Pinpoint the cell where the given text exists, returning its (X, Y) midpoint coordinate. 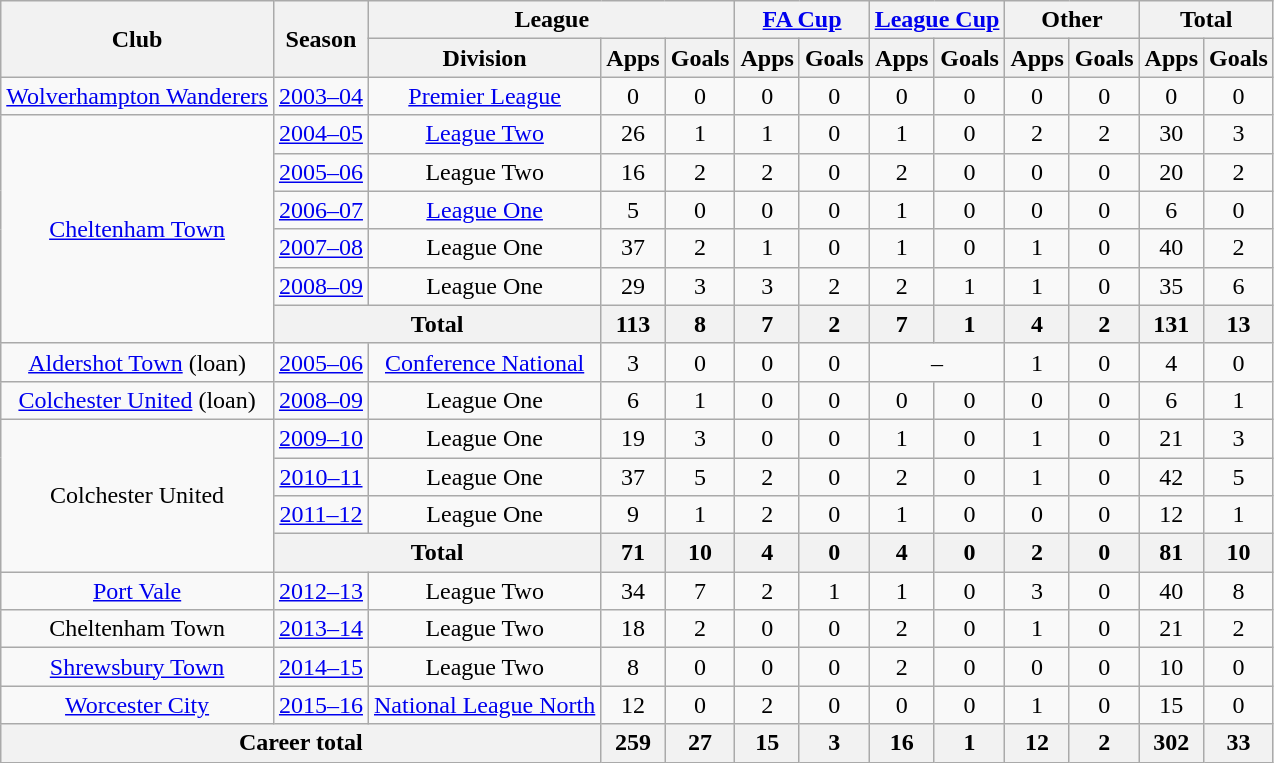
19 (633, 438)
Wolverhampton Wanderers (138, 96)
2010–11 (320, 477)
81 (1171, 553)
18 (633, 629)
2006–07 (320, 210)
9 (633, 515)
2004–05 (320, 134)
29 (633, 286)
131 (1171, 324)
Season (320, 39)
Aldershot Town (loan) (138, 362)
113 (633, 324)
302 (1171, 743)
Port Vale (138, 591)
42 (1171, 477)
Shrewsbury Town (138, 667)
2015–16 (320, 705)
35 (1171, 286)
Colchester United (138, 495)
2007–08 (320, 248)
20 (1171, 172)
2009–10 (320, 438)
259 (633, 743)
Worcester City (138, 705)
Premier League (484, 96)
Other (1072, 20)
33 (1239, 743)
FA Cup (802, 20)
13 (1239, 324)
26 (633, 134)
27 (700, 743)
2012–13 (320, 591)
34 (633, 591)
– (937, 362)
Division (484, 58)
Conference National (484, 362)
2003–04 (320, 96)
30 (1171, 134)
2013–14 (320, 629)
2014–15 (320, 667)
League (551, 20)
Colchester United (loan) (138, 400)
2011–12 (320, 515)
Career total (301, 743)
Club (138, 39)
National League North (484, 705)
League Cup (937, 20)
71 (633, 553)
